Pinpoint the cell where the given text exists, returning its [X, Y] midpoint coordinate. 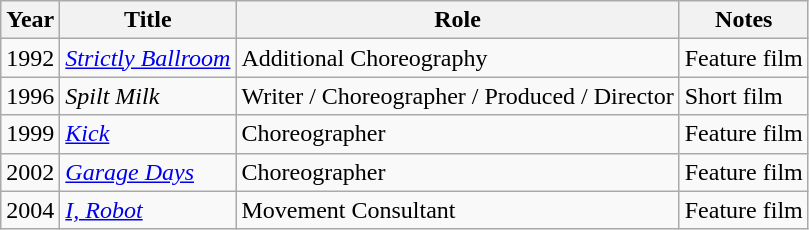
I, Robot [148, 210]
1999 [30, 134]
Kick [148, 134]
Year [30, 20]
Writer / Choreographer / Produced / Director [458, 96]
2002 [30, 172]
Role [458, 20]
Spilt Milk [148, 96]
Garage Days [148, 172]
Additional Choreography [458, 58]
Notes [744, 20]
1996 [30, 96]
Short film [744, 96]
Movement Consultant [458, 210]
2004 [30, 210]
Title [148, 20]
1992 [30, 58]
Strictly Ballroom [148, 58]
